Search for the cell housing the specified text and yield its (x, y) center coordinate. 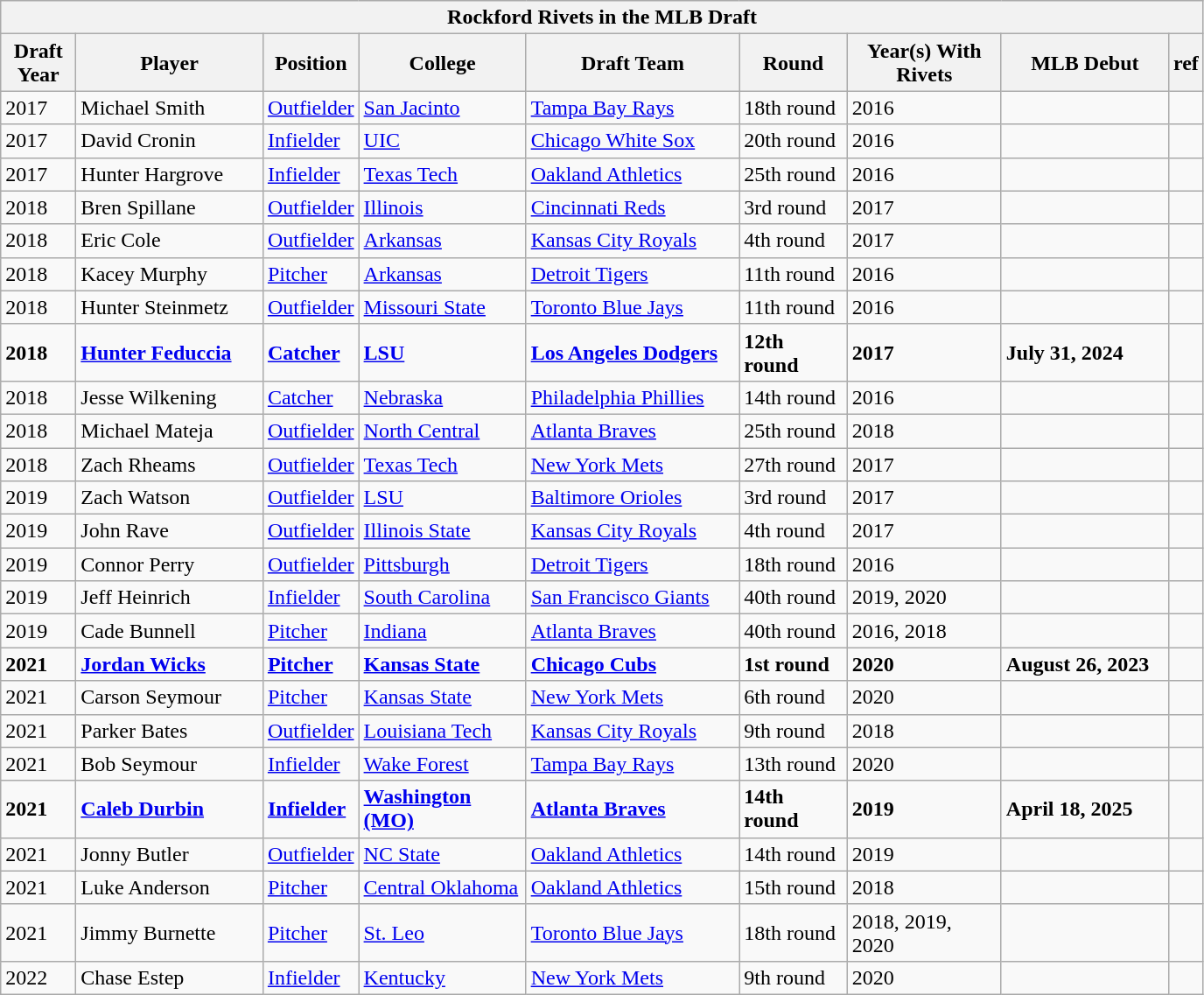
Louisiana Tech (443, 731)
North Central (443, 431)
David Cronin (170, 141)
Jeff Heinrich (170, 598)
Philadelphia Phillies (633, 397)
Carson Seymour (170, 697)
Draft Team (633, 63)
San Jacinto (443, 108)
MLB Debut (1085, 63)
Luke Anderson (170, 887)
20th round (794, 141)
Washington (MO) (443, 809)
Jordan Wicks (170, 664)
Baltimore Orioles (633, 498)
Draft Year (38, 63)
St. Leo (443, 933)
2018, 2019, 2020 (924, 933)
Position (311, 63)
Eric Cole (170, 241)
San Francisco Giants (633, 598)
Chicago White Sox (633, 141)
Hunter Steinmetz (170, 307)
July 31, 2024 (1085, 352)
Connor Perry (170, 564)
Player (170, 63)
Jimmy Burnette (170, 933)
Cade Bunnell (170, 631)
13th round (794, 764)
John Rave (170, 531)
UIC (443, 141)
Rockford Rivets in the MLB Draft (602, 18)
2019, 2020 (924, 598)
Los Angeles Dodgers (633, 352)
ref (1186, 63)
College (443, 63)
Michael Mateja (170, 431)
Indiana (443, 631)
Nebraska (443, 397)
Chicago Cubs (633, 664)
Hunter Feduccia (170, 352)
Bob Seymour (170, 764)
2022 (38, 977)
Caleb Durbin (170, 809)
NC State (443, 854)
6th round (794, 697)
Kacey Murphy (170, 274)
Illinois State (443, 531)
12th round (794, 352)
Zach Watson (170, 498)
15th round (794, 887)
Illinois (443, 207)
Year(s) With Rivets (924, 63)
Pittsburgh (443, 564)
Missouri State (443, 307)
Zach Rheams (170, 465)
South Carolina (443, 598)
Round (794, 63)
27th round (794, 465)
Chase Estep (170, 977)
Michael Smith (170, 108)
Central Oklahoma (443, 887)
Bren Spillane (170, 207)
Jesse Wilkening (170, 397)
Parker Bates (170, 731)
April 18, 2025 (1085, 809)
Wake Forest (443, 764)
2016, 2018 (924, 631)
August 26, 2023 (1085, 664)
Cincinnati Reds (633, 207)
1st round (794, 664)
Hunter Hargrove (170, 174)
Kentucky (443, 977)
Jonny Butler (170, 854)
